From the cell containing the given text, extract its center point as [X, Y] coordinate. 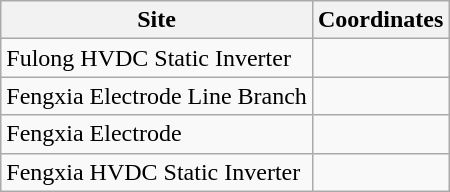
Coordinates [380, 20]
Fengxia Electrode Line Branch [157, 96]
Site [157, 20]
Fengxia HVDC Static Inverter [157, 172]
Fengxia Electrode [157, 134]
Fulong HVDC Static Inverter [157, 58]
